Identify which cell holds the provided text, then report its [x, y] central coordinate. 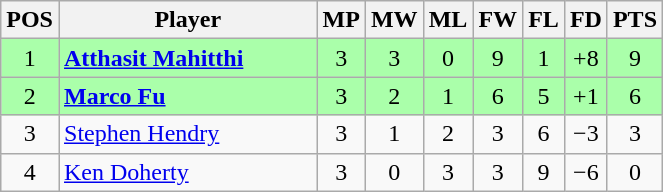
4 [30, 172]
Atthasit Mahitthi [188, 58]
Ken Doherty [188, 172]
+8 [586, 58]
FD [586, 20]
MP [341, 20]
POS [30, 20]
MW [394, 20]
Marco Fu [188, 96]
ML [448, 20]
Stephen Hendry [188, 134]
FW [498, 20]
−3 [586, 134]
5 [544, 96]
PTS [634, 20]
FL [544, 20]
−6 [586, 172]
Player [188, 20]
+1 [586, 96]
